Find where the given text appears and provide that cell's center as [X, Y] coordinate. 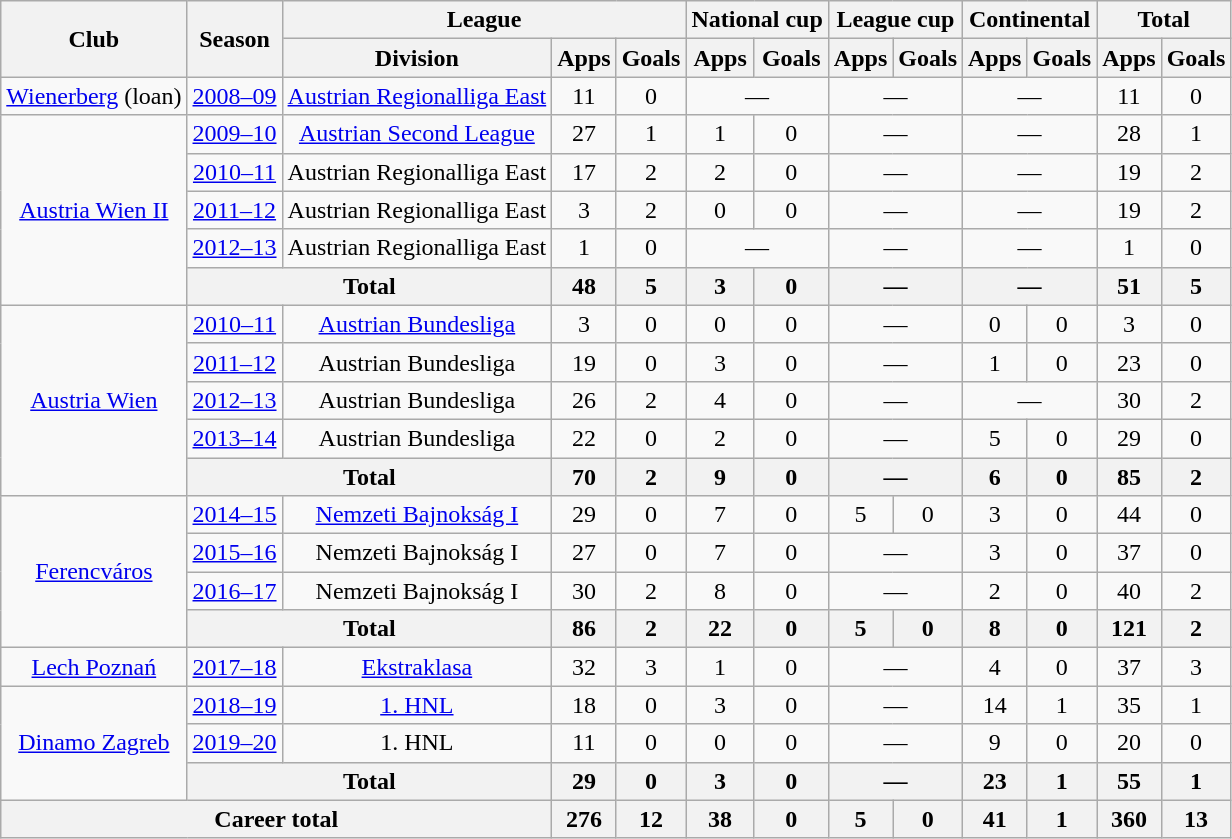
National cup [757, 20]
17 [584, 172]
Austria Wien II [94, 210]
2014–15 [234, 515]
2018–19 [234, 705]
Lech Poznań [94, 667]
2019–20 [234, 743]
Division [417, 58]
38 [720, 819]
70 [584, 477]
121 [1129, 629]
Career total [276, 819]
Ekstraklasa [417, 667]
35 [1129, 705]
Ferencváros [94, 572]
2017–18 [234, 667]
Season [234, 39]
26 [584, 400]
Austrian Second League [417, 134]
2013–14 [234, 438]
12 [651, 819]
Dinamo Zagreb [94, 743]
2015–16 [234, 553]
Continental [1030, 20]
85 [1129, 477]
2009–10 [234, 134]
13 [1196, 819]
2016–17 [234, 591]
2008–09 [234, 96]
32 [584, 667]
40 [1129, 591]
28 [1129, 134]
86 [584, 629]
48 [584, 286]
276 [584, 819]
18 [584, 705]
6 [995, 477]
360 [1129, 819]
Club [94, 39]
Austria Wien [94, 400]
44 [1129, 515]
20 [1129, 743]
League cup [895, 20]
55 [1129, 781]
14 [995, 705]
51 [1129, 286]
League [484, 20]
41 [995, 819]
Wienerberg (loan) [94, 96]
